Provide the (X, Y) coordinate of the cell's center where the given text is located.  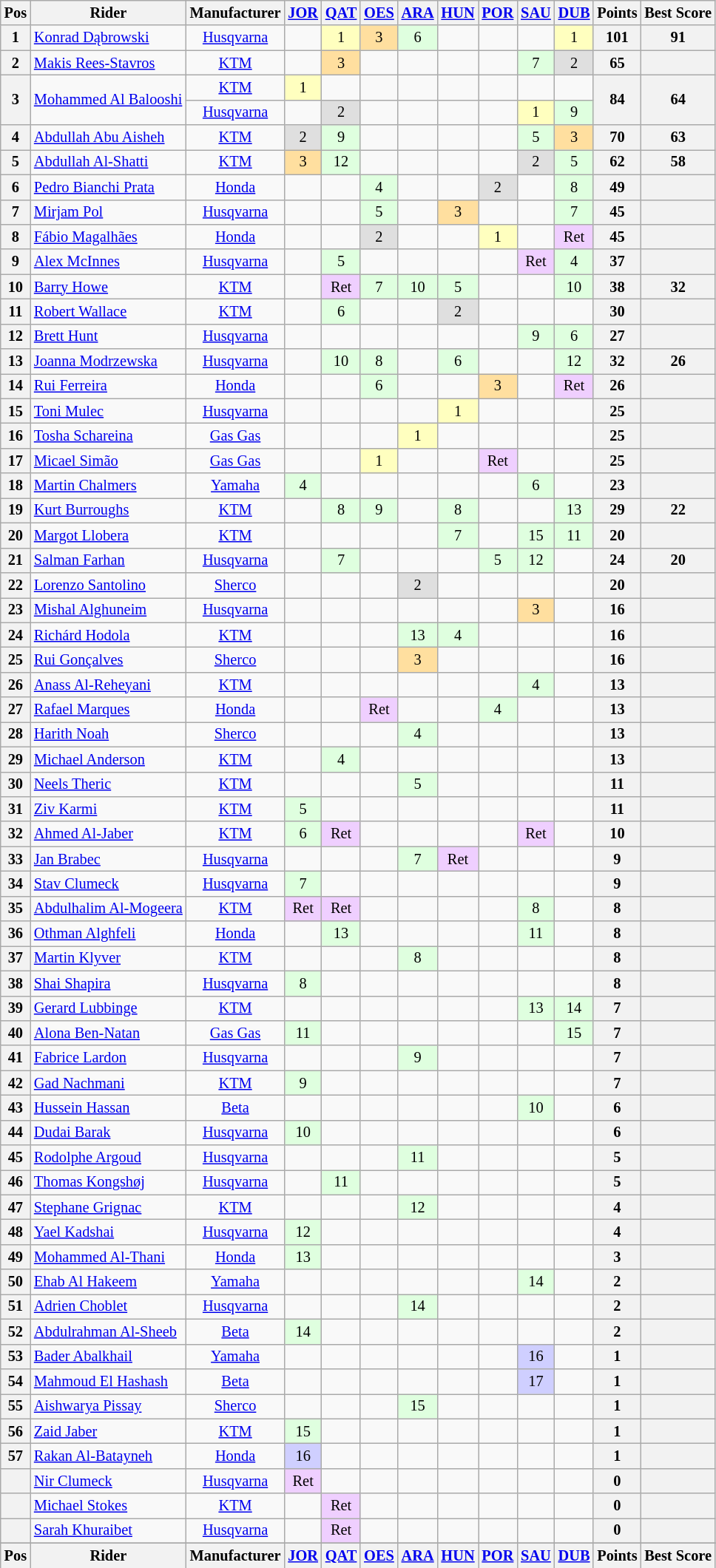
43 (16, 1107)
Mahmoud El Hashash (108, 1381)
Lorenzo Santolino (108, 585)
Alona Ben-Natan (108, 1033)
Toni Mulec (108, 411)
62 (617, 162)
Thomas Kongshøj (108, 1182)
57 (16, 1456)
Rodolphe Argoud (108, 1158)
Micael Simão (108, 461)
Rui Gonçalves (108, 659)
48 (16, 1232)
Michael Anderson (108, 759)
Yael Kadshai (108, 1232)
Richárd Hodola (108, 635)
Gad Nachmani (108, 1083)
Michael Stokes (108, 1506)
Dudai Barak (108, 1133)
Margot Llobera (108, 535)
Fábio Magalhães (108, 237)
56 (16, 1431)
31 (16, 809)
Zaid Jaber (108, 1431)
Tosha Schareina (108, 435)
Harith Noah (108, 734)
Nir Clumeck (108, 1481)
Rakan Al-Batayneh (108, 1456)
Pedro Bianchi Prata (108, 187)
Martin Chalmers (108, 486)
Stephane Grignac (108, 1207)
53 (16, 1357)
44 (16, 1133)
Stav Clumeck (108, 883)
Bader Abalkhail (108, 1357)
Mohammed Al-Thani (108, 1257)
Abdulrahman Al-Sheeb (108, 1331)
Abdullah Al-Shatti (108, 162)
Alex McInnes (108, 262)
Mohammed Al Balooshi (108, 99)
34 (16, 883)
63 (678, 138)
33 (16, 859)
101 (617, 38)
Ahmed Al-Jaber (108, 834)
70 (617, 138)
36 (16, 934)
Robert Wallace (108, 311)
Makis Rees-Stavros (108, 63)
Barry Howe (108, 287)
Abdulhalim Al-Mogeera (108, 909)
Othman Alghfeli (108, 934)
Sarah Khuraibet (108, 1530)
Adrien Choblet (108, 1306)
Mishal Alghuneim (108, 610)
Salman Farhan (108, 560)
Konrad Dąbrowski (108, 38)
Shai Shapira (108, 983)
52 (16, 1331)
18 (16, 486)
65 (617, 63)
35 (16, 909)
84 (617, 99)
91 (678, 38)
Gerard Lubbinge (108, 1008)
41 (16, 1058)
Hussein Hassan (108, 1107)
55 (16, 1406)
Fabrice Lardon (108, 1058)
Ehab Al Hakeem (108, 1282)
Martin Klyver (108, 958)
46 (16, 1182)
54 (16, 1381)
Jan Brabec (108, 859)
28 (16, 734)
39 (16, 1008)
Mirjam Pol (108, 212)
19 (16, 510)
Rui Ferreira (108, 386)
Abdullah Abu Aisheh (108, 138)
Brett Hunt (108, 336)
Rafael Marques (108, 710)
50 (16, 1282)
Anass Al-Reheyani (108, 685)
40 (16, 1033)
21 (16, 560)
Aishwarya Pissay (108, 1406)
Neels Theric (108, 784)
42 (16, 1083)
Joanna Modrzewska (108, 362)
Ziv Karmi (108, 809)
51 (16, 1306)
47 (16, 1207)
Kurt Burroughs (108, 510)
64 (678, 99)
58 (678, 162)
